Output the [X, Y] coordinate of the center of the cell containing the given text.  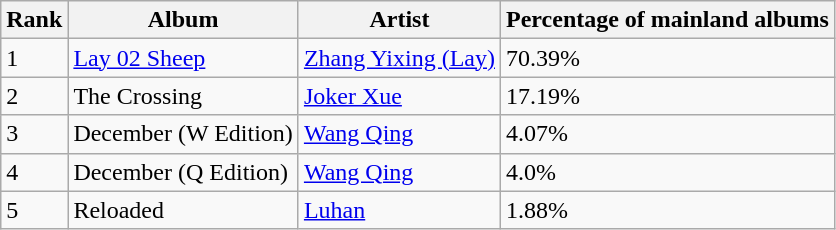
The Crossing [184, 96]
Album [184, 20]
2 [34, 96]
Percentage of mainland albums [668, 20]
70.39% [668, 58]
4.07% [668, 134]
Artist [399, 20]
4 [34, 172]
Rank [34, 20]
Reloaded [184, 210]
Luhan [399, 210]
1 [34, 58]
4.0% [668, 172]
17.19% [668, 96]
December (W Edition) [184, 134]
December (Q Edition) [184, 172]
Lay 02 Sheep [184, 58]
3 [34, 134]
Zhang Yixing (Lay) [399, 58]
1.88% [668, 210]
Joker Xue [399, 96]
5 [34, 210]
